For the text-containing cell, return its midpoint in (X, Y) coordinate format. 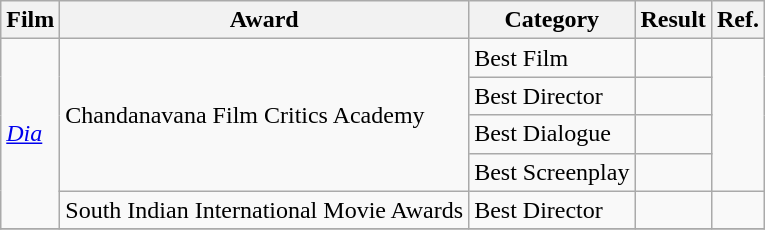
Chandanavana Film Critics Academy (264, 115)
Best Dialogue (552, 134)
Award (264, 20)
Dia (30, 134)
Film (30, 20)
Best Film (552, 58)
South Indian International Movie Awards (264, 210)
Ref. (738, 20)
Category (552, 20)
Result (673, 20)
Best Screenplay (552, 172)
